For the text-containing cell, return its midpoint in [x, y] coordinate format. 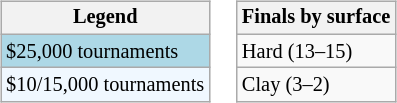
Legend [105, 18]
Hard (13–15) [316, 51]
Finals by surface [316, 18]
Clay (3–2) [316, 85]
$10/15,000 tournaments [105, 85]
$25,000 tournaments [105, 51]
